Scan for the cell matching the given text and deliver its [X, Y] coordinate at center. 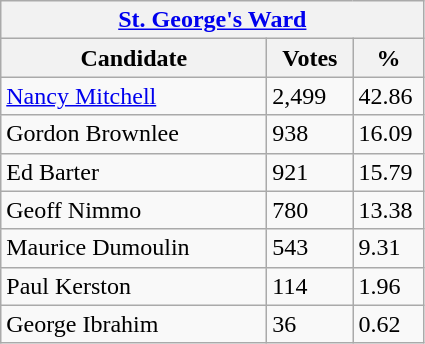
Gordon Brownlee [134, 134]
9.31 [388, 248]
114 [310, 286]
Maurice Dumoulin [134, 248]
Nancy Mitchell [134, 96]
0.62 [388, 324]
Candidate [134, 58]
36 [310, 324]
Geoff Nimmo [134, 210]
543 [310, 248]
938 [310, 134]
13.38 [388, 210]
16.09 [388, 134]
1.96 [388, 286]
15.79 [388, 172]
42.86 [388, 96]
% [388, 58]
St. George's Ward [212, 20]
Votes [310, 58]
George Ibrahim [134, 324]
2,499 [310, 96]
Ed Barter [134, 172]
921 [310, 172]
Paul Kerston [134, 286]
780 [310, 210]
